Scan for the cell matching the given text and deliver its [x, y] coordinate at center. 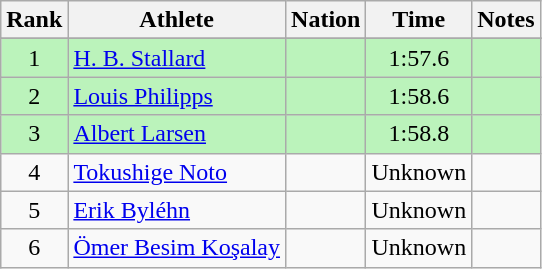
Ömer Besim Koşalay [177, 248]
1:58.6 [419, 96]
Albert Larsen [177, 134]
1 [34, 58]
Time [419, 20]
3 [34, 134]
1:57.6 [419, 58]
Rank [34, 20]
Erik Byléhn [177, 210]
6 [34, 248]
Notes [506, 20]
Nation [326, 20]
Louis Philipps [177, 96]
Athlete [177, 20]
4 [34, 172]
1:58.8 [419, 134]
2 [34, 96]
5 [34, 210]
Tokushige Noto [177, 172]
H. B. Stallard [177, 58]
